Return the (X, Y) coordinate for the center point of the cell that contains the specified text.  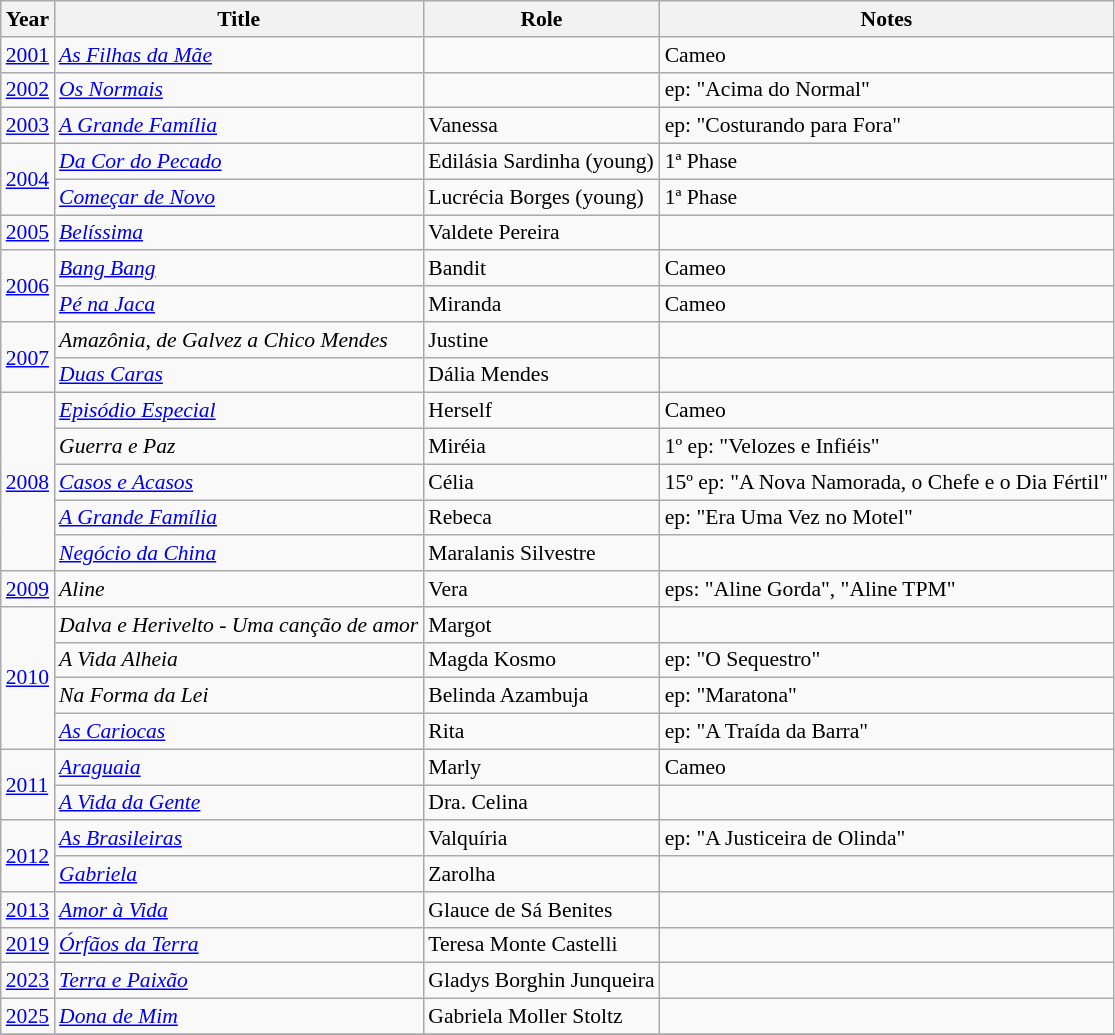
Célia (541, 482)
Belinda Azambuja (541, 696)
Rita (541, 732)
Terra e Paixão (238, 981)
2010 (28, 678)
Role (541, 19)
Dra. Celina (541, 803)
ep: "Era Uma Vez no Motel" (886, 518)
Guerra e Paz (238, 447)
ep: "Acima do Normal" (886, 90)
Gladys Borghin Junqueira (541, 981)
2004 (28, 180)
2008 (28, 482)
Maralanis Silvestre (541, 554)
Lucrécia Borges (young) (541, 197)
Marly (541, 767)
Gabriela Moller Stoltz (541, 1017)
Vanessa (541, 126)
Vera (541, 589)
Os Normais (238, 90)
Órfãos da Terra (238, 945)
2005 (28, 233)
Dona de Mim (238, 1017)
Casos e Acasos (238, 482)
Miranda (541, 304)
Glauce de Sá Benites (541, 910)
Belíssima (238, 233)
Herself (541, 411)
Aline (238, 589)
1º ep: "Velozes e Infiéis" (886, 447)
eps: "Aline Gorda", "Aline TPM" (886, 589)
ep: "A Justiceira de Olinda" (886, 839)
Dália Mendes (541, 375)
Margot (541, 625)
Valquíria (541, 839)
As Brasileiras (238, 839)
2002 (28, 90)
Amor à Vida (238, 910)
Episódio Especial (238, 411)
2006 (28, 286)
Magda Kosmo (541, 660)
Da Cor do Pecado (238, 162)
Na Forma da Lei (238, 696)
Gabriela (238, 874)
ep: "Costurando para Fora" (886, 126)
Justine (541, 340)
2023 (28, 981)
2001 (28, 55)
Title (238, 19)
Year (28, 19)
ep: "Maratona" (886, 696)
2025 (28, 1017)
A Vida da Gente (238, 803)
Rebeca (541, 518)
ep: "O Sequestro" (886, 660)
As Cariocas (238, 732)
ep: "A Traída da Barra" (886, 732)
2007 (28, 358)
2009 (28, 589)
2012 (28, 856)
2011 (28, 784)
2019 (28, 945)
2003 (28, 126)
Começar de Novo (238, 197)
As Filhas da Mãe (238, 55)
Edilásia Sardinha (young) (541, 162)
Bandit (541, 269)
Negócio da China (238, 554)
Pé na Jaca (238, 304)
Valdete Pereira (541, 233)
Miréia (541, 447)
Amazônia, de Galvez a Chico Mendes (238, 340)
Duas Caras (238, 375)
15º ep: "A Nova Namorada, o Chefe e o Dia Fértil" (886, 482)
Zarolha (541, 874)
A Vida Alheia (238, 660)
Araguaia (238, 767)
Bang Bang (238, 269)
Teresa Monte Castelli (541, 945)
2013 (28, 910)
Dalva e Herivelto - Uma canção de amor (238, 625)
Notes (886, 19)
